Locate the cell with the specified text and output its (x, y) center coordinate. 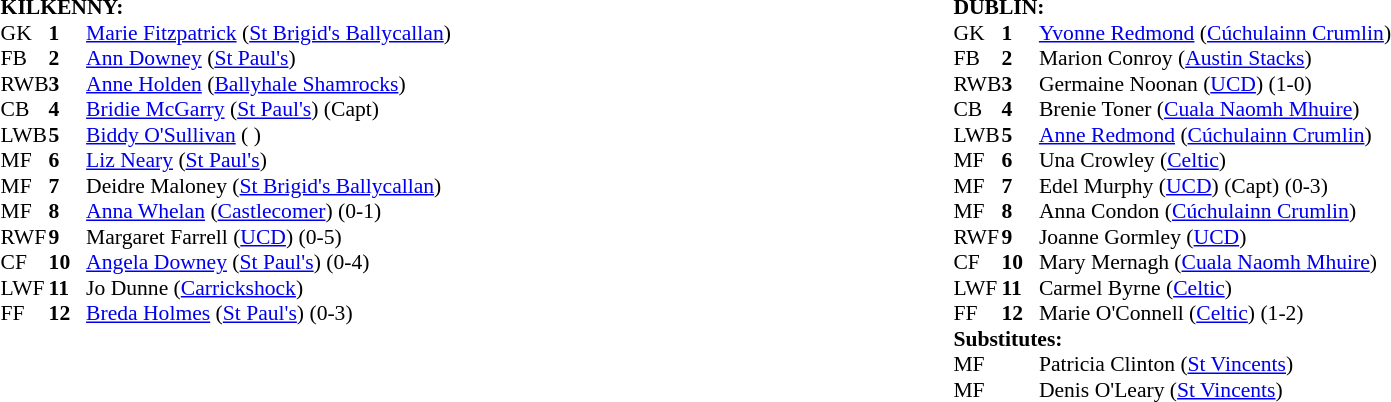
Deidre Maloney (St Brigid's Ballycallan) (268, 186)
Bridie McGarry (St Paul's) (Capt) (268, 109)
Margaret Farrell (UCD) (0-5) (268, 237)
Yvonne Redmond (Cúchulainn Crumlin) (1215, 33)
Anna Condon (Cúchulainn Crumlin) (1215, 211)
Anne Holden (Ballyhale Shamrocks) (268, 84)
Anne Redmond (Cúchulainn Crumlin) (1215, 135)
Germaine Noonan (UCD) (1-0) (1215, 84)
Jo Dunne (Carrickshock) (268, 288)
Marie O'Connell (Celtic) (1-2) (1215, 313)
Joanne Gormley (UCD) (1215, 237)
Liz Neary (St Paul's) (268, 161)
Brenie Toner (Cuala Naomh Mhuire) (1215, 109)
Angela Downey (St Paul's) (0-4) (268, 263)
Anna Whelan (Castlecomer) (0-1) (268, 211)
Mary Mernagh (Cuala Naomh Mhuire) (1215, 263)
Breda Holmes (St Paul's) (0-3) (268, 313)
Edel Murphy (UCD) (Capt) (0-3) (1215, 186)
Marie Fitzpatrick (St Brigid's Ballycallan) (268, 33)
Carmel Byrne (Celtic) (1215, 288)
Una Crowley (Celtic) (1215, 161)
Marion Conroy (Austin Stacks) (1215, 59)
Ann Downey (St Paul's) (268, 59)
Patricia Clinton (St Vincents) (1215, 365)
Substitutes: (1172, 339)
Biddy O'Sullivan ( ) (268, 135)
